For the text-containing cell, return its midpoint in [X, Y] coordinate format. 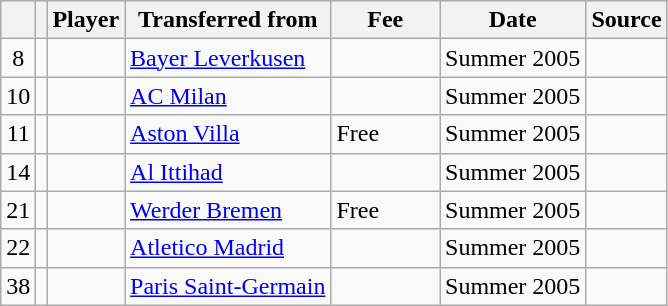
Transferred from [228, 20]
AC Milan [228, 96]
Player [86, 20]
22 [18, 248]
11 [18, 134]
Paris Saint-Germain [228, 286]
Aston Villa [228, 134]
Werder Bremen [228, 210]
21 [18, 210]
Date [513, 20]
Atletico Madrid [228, 248]
Fee [386, 20]
8 [18, 58]
Source [626, 20]
Bayer Leverkusen [228, 58]
38 [18, 286]
10 [18, 96]
Al Ittihad [228, 172]
14 [18, 172]
